Provide the [x, y] coordinate of the cell's center where the given text is located.  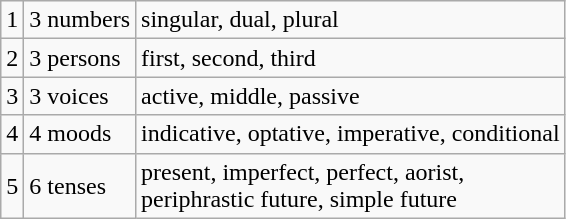
4 [12, 134]
2 [12, 58]
3 numbers [80, 20]
5 [12, 186]
3 [12, 96]
active, middle, passive [351, 96]
singular, dual, plural [351, 20]
3 persons [80, 58]
1 [12, 20]
present, imperfect, perfect, aorist,periphrastic future, simple future [351, 186]
3 voices [80, 96]
4 moods [80, 134]
6 tenses [80, 186]
indicative, optative, imperative, conditional [351, 134]
first, second, third [351, 58]
